Capture the cell that displays the provided text and extract its [X, Y] central coordinate. 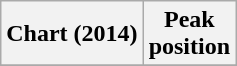
Peakposition [189, 34]
Chart (2014) [72, 34]
